Provide the [x, y] coordinate of the cell's center where the given text is located.  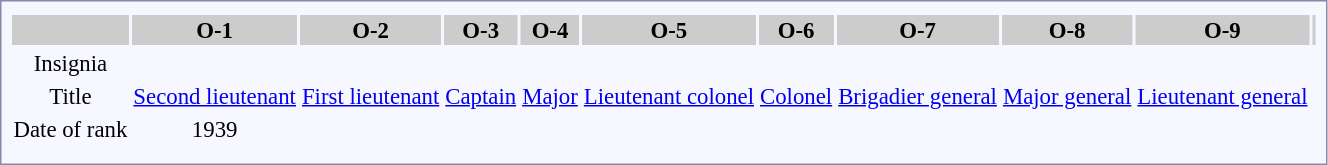
Major general [1066, 96]
First lieutenant [370, 96]
O-4 [550, 30]
O-7 [918, 30]
Lieutenant colonel [668, 96]
O-2 [370, 30]
Second lieutenant [215, 96]
Date of rank [70, 129]
Colonel [796, 96]
O-8 [1066, 30]
Insignia [70, 63]
Captain [481, 96]
O-5 [668, 30]
Brigadier general [918, 96]
O-6 [796, 30]
Title [70, 96]
O-1 [215, 30]
Major [550, 96]
O-3 [481, 30]
O-9 [1222, 30]
Lieutenant general [1222, 96]
1939 [215, 129]
